Return the [x, y] coordinate for the center point of the cell that contains the specified text.  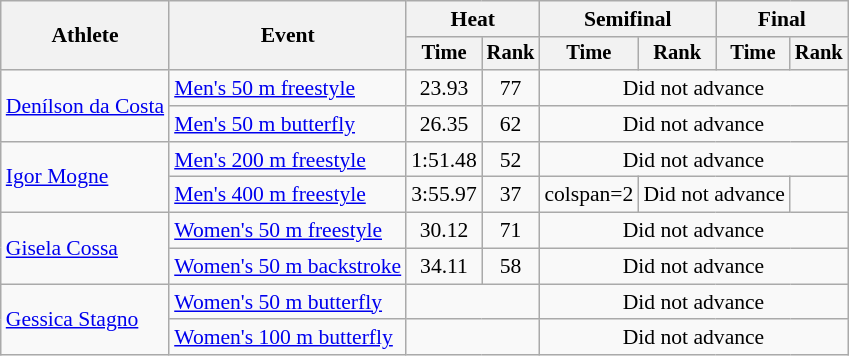
26.35 [444, 124]
Igor Mogne [85, 178]
Women's 50 m freestyle [288, 231]
3:55.97 [444, 195]
Heat [472, 19]
52 [511, 160]
colspan=2 [588, 195]
77 [511, 88]
Men's 400 m freestyle [288, 195]
Men's 200 m freestyle [288, 160]
23.93 [444, 88]
Men's 50 m butterfly [288, 124]
Denílson da Costa [85, 106]
34.11 [444, 267]
1:51.48 [444, 160]
Athlete [85, 36]
Women's 50 m butterfly [288, 302]
Semifinal [628, 19]
Gisela Cossa [85, 248]
Women's 100 m butterfly [288, 338]
Final [782, 19]
30.12 [444, 231]
71 [511, 231]
37 [511, 195]
Men's 50 m freestyle [288, 88]
Event [288, 36]
Gessica Stagno [85, 320]
62 [511, 124]
Women's 50 m backstroke [288, 267]
58 [511, 267]
